Find where the given text appears and provide that cell's center as [X, Y] coordinate. 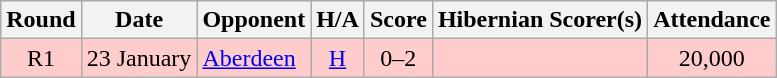
R1 [41, 58]
Date [139, 20]
20,000 [712, 58]
23 January [139, 58]
Round [41, 20]
H [338, 58]
H/A [338, 20]
Aberdeen [254, 58]
Hibernian Scorer(s) [540, 20]
0–2 [398, 58]
Attendance [712, 20]
Opponent [254, 20]
Score [398, 20]
